Determine the [X, Y] coordinate at the center of the cell enclosing the given text.  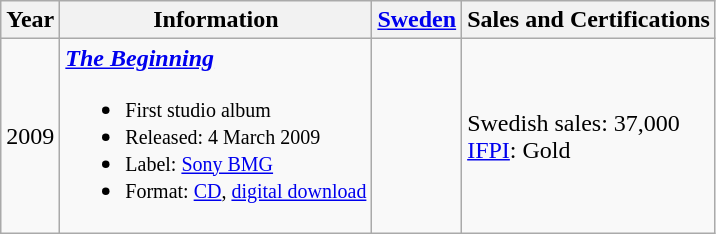
Information [216, 20]
Sales and Certifications [589, 20]
Sweden [417, 20]
Year [30, 20]
The BeginningFirst studio albumReleased: 4 March 2009Label: Sony BMGFormat: CD, digital download [216, 136]
Swedish sales: 37,000IFPI: Gold [589, 136]
2009 [30, 136]
